Search for the cell housing the specified text and yield its (X, Y) center coordinate. 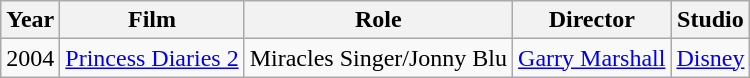
Disney (710, 58)
Miracles Singer/Jonny Blu (378, 58)
Role (378, 20)
2004 (30, 58)
Studio (710, 20)
Film (152, 20)
Director (592, 20)
Year (30, 20)
Princess Diaries 2 (152, 58)
Garry Marshall (592, 58)
